Return the [X, Y] coordinate for the center point of the cell that contains the specified text.  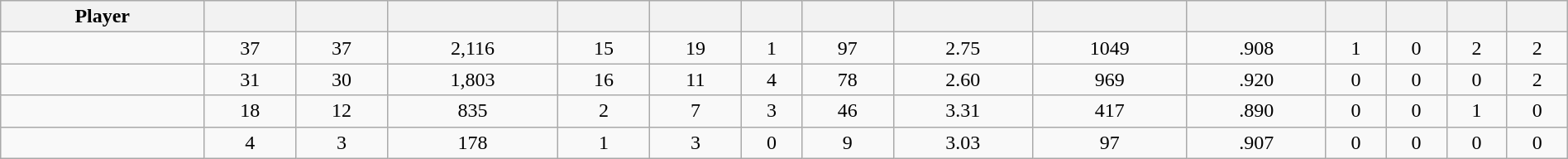
.890 [1256, 111]
19 [695, 48]
2.75 [963, 48]
11 [695, 79]
969 [1110, 79]
835 [473, 111]
15 [604, 48]
31 [250, 79]
18 [250, 111]
7 [695, 111]
.908 [1256, 48]
2.60 [963, 79]
30 [342, 79]
417 [1110, 111]
12 [342, 111]
3.03 [963, 142]
.907 [1256, 142]
178 [473, 142]
Player [103, 17]
1049 [1110, 48]
46 [847, 111]
2,116 [473, 48]
1,803 [473, 79]
9 [847, 142]
16 [604, 79]
3.31 [963, 111]
78 [847, 79]
.920 [1256, 79]
